Provide the (x, y) coordinate of the cell's center where the given text is located.  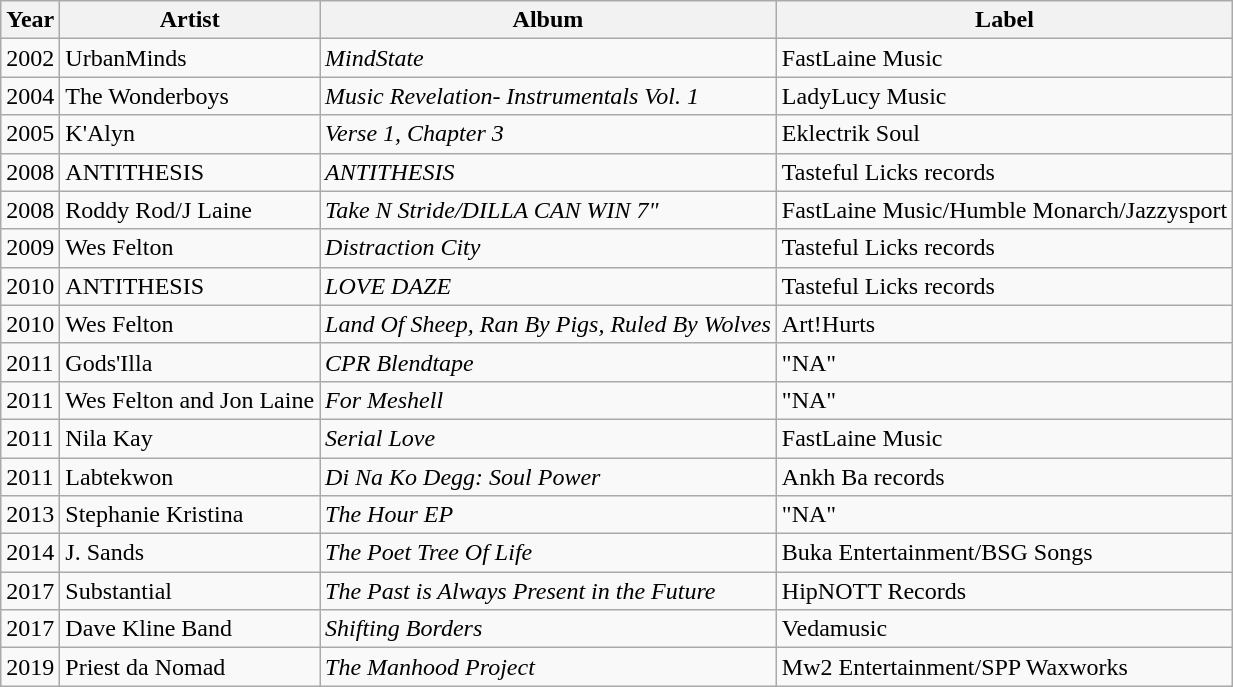
Buka Entertainment/BSG Songs (1004, 553)
Serial Love (548, 438)
Art!Hurts (1004, 324)
FastLaine Music/Humble Monarch/Jazzysport (1004, 210)
Gods'Illa (190, 362)
Ankh Ba records (1004, 477)
MindState (548, 58)
UrbanMinds (190, 58)
Distraction City (548, 248)
Substantial (190, 591)
Roddy Rod/J Laine (190, 210)
Land Of Sheep, Ran By Pigs, Ruled By Wolves (548, 324)
For Meshell (548, 400)
Nila Kay (190, 438)
J. Sands (190, 553)
Wes Felton and Jon Laine (190, 400)
The Past is Always Present in the Future (548, 591)
The Poet Tree Of Life (548, 553)
Dave Kline Band (190, 629)
Album (548, 20)
2009 (30, 248)
Artist (190, 20)
Take N Stride/DILLA CAN WIN 7" (548, 210)
Shifting Borders (548, 629)
Di Na Ko Degg: Soul Power (548, 477)
The Manhood Project (548, 667)
Music Revelation- Instrumentals Vol. 1 (548, 96)
Vedamusic (1004, 629)
The Hour EP (548, 515)
HipNOTT Records (1004, 591)
Mw2 Entertainment/SPP Waxworks (1004, 667)
LOVE DAZE (548, 286)
2013 (30, 515)
2014 (30, 553)
Label (1004, 20)
Year (30, 20)
2019 (30, 667)
2004 (30, 96)
Verse 1, Chapter 3 (548, 134)
K'Alyn (190, 134)
CPR Blendtape (548, 362)
Labtekwon (190, 477)
2002 (30, 58)
The Wonderboys (190, 96)
LadyLucy Music (1004, 96)
Priest da Nomad (190, 667)
Eklectrik Soul (1004, 134)
Stephanie Kristina (190, 515)
2005 (30, 134)
